From the cell containing the given text, extract its center point as (x, y) coordinate. 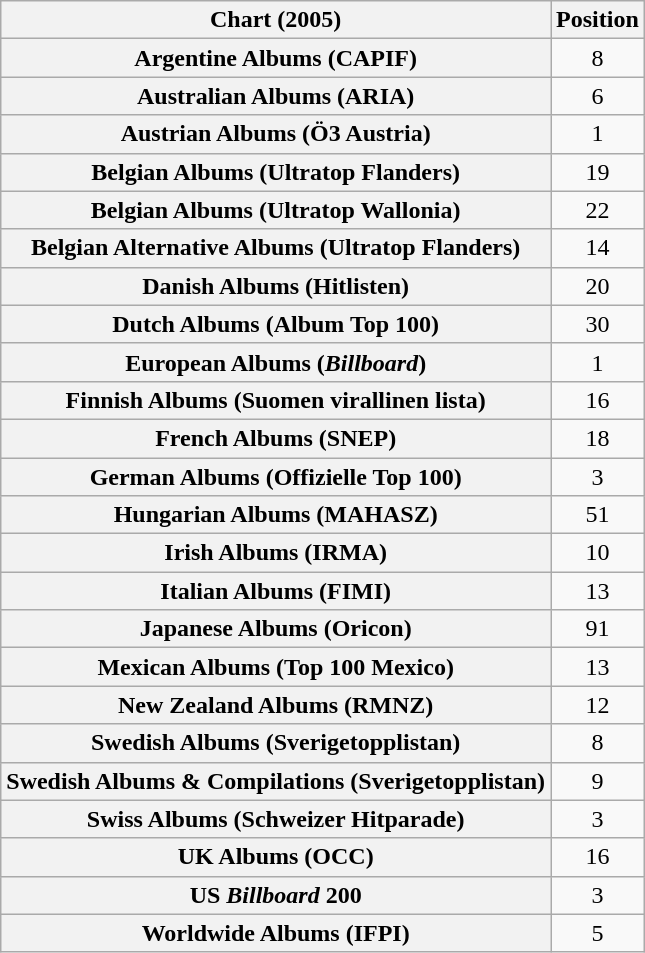
18 (598, 438)
Swedish Albums (Sverigetopplistan) (276, 743)
Argentine Albums (CAPIF) (276, 58)
French Albums (SNEP) (276, 438)
Swiss Albums (Schweizer Hitparade) (276, 819)
Japanese Albums (Oricon) (276, 629)
Austrian Albums (Ö3 Austria) (276, 134)
European Albums (Billboard) (276, 362)
6 (598, 96)
5 (598, 933)
US Billboard 200 (276, 895)
Belgian Alternative Albums (Ultratop Flanders) (276, 248)
Mexican Albums (Top 100 Mexico) (276, 667)
Finnish Albums (Suomen virallinen lista) (276, 400)
Dutch Albums (Album Top 100) (276, 324)
Hungarian Albums (MAHASZ) (276, 515)
UK Albums (OCC) (276, 857)
10 (598, 553)
Irish Albums (IRMA) (276, 553)
Swedish Albums & Compilations (Sverigetopplistan) (276, 781)
14 (598, 248)
Danish Albums (Hitlisten) (276, 286)
Belgian Albums (Ultratop Wallonia) (276, 210)
German Albums (Offizielle Top 100) (276, 477)
20 (598, 286)
Chart (2005) (276, 20)
51 (598, 515)
19 (598, 172)
9 (598, 781)
New Zealand Albums (RMNZ) (276, 705)
12 (598, 705)
22 (598, 210)
Italian Albums (FIMI) (276, 591)
Belgian Albums (Ultratop Flanders) (276, 172)
30 (598, 324)
Worldwide Albums (IFPI) (276, 933)
91 (598, 629)
Position (598, 20)
Australian Albums (ARIA) (276, 96)
